Return [x, y] of the center of cell containing provided text 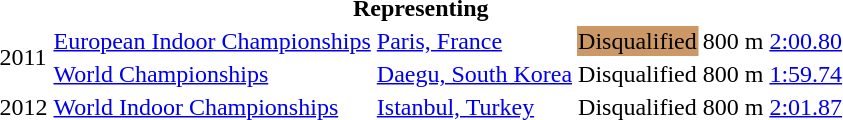
Paris, France [474, 41]
European Indoor Championships [212, 41]
World Championships [212, 74]
Daegu, South Korea [474, 74]
